Output the (x, y) coordinate of the center of the cell containing the given text.  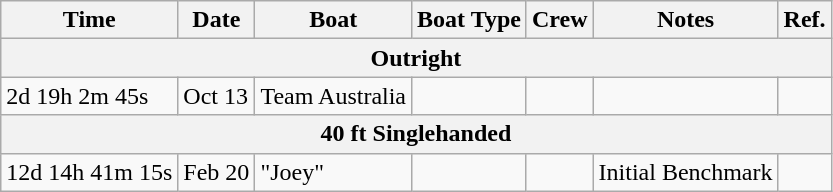
Oct 13 (216, 96)
12d 14h 41m 15s (90, 172)
"Joey" (334, 172)
Date (216, 20)
Boat Type (470, 20)
Feb 20 (216, 172)
Team Australia (334, 96)
Notes (686, 20)
Crew (560, 20)
Ref. (804, 20)
Initial Benchmark (686, 172)
2d 19h 2m 45s (90, 96)
40 ft Singlehanded (416, 134)
Boat (334, 20)
Outright (416, 58)
Time (90, 20)
